Capture the cell that displays the provided text and extract its (x, y) central coordinate. 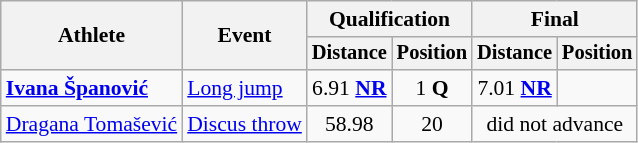
Ivana Španović (92, 88)
6.91 NR (350, 88)
7.01 NR (514, 88)
Discus throw (244, 124)
Final (554, 19)
Long jump (244, 88)
58.98 (350, 124)
1 Q (432, 88)
20 (432, 124)
Event (244, 36)
did not advance (554, 124)
Qualification (390, 19)
Athlete (92, 36)
Dragana Tomašević (92, 124)
